Capture the cell that displays the provided text and extract its (x, y) central coordinate. 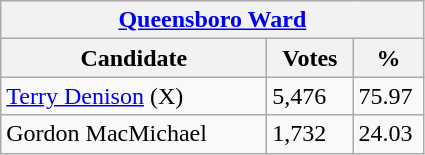
5,476 (310, 96)
Queensboro Ward (212, 20)
Terry Denison (X) (134, 96)
Gordon MacMichael (134, 134)
Votes (310, 58)
% (388, 58)
24.03 (388, 134)
75.97 (388, 96)
Candidate (134, 58)
1,732 (310, 134)
